Provide the (X, Y) coordinate of the cell's center where the given text is located.  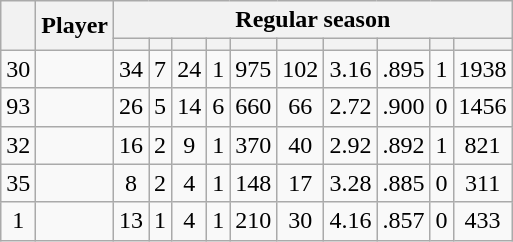
660 (254, 107)
975 (254, 69)
3.28 (350, 183)
13 (132, 221)
.892 (404, 145)
40 (300, 145)
.885 (404, 183)
5 (160, 107)
Player (75, 26)
1456 (482, 107)
2.72 (350, 107)
24 (190, 69)
.900 (404, 107)
370 (254, 145)
1938 (482, 69)
311 (482, 183)
9 (190, 145)
821 (482, 145)
8 (132, 183)
93 (18, 107)
66 (300, 107)
2.92 (350, 145)
16 (132, 145)
35 (18, 183)
26 (132, 107)
6 (218, 107)
.857 (404, 221)
Regular season (314, 20)
32 (18, 145)
102 (300, 69)
3.16 (350, 69)
210 (254, 221)
148 (254, 183)
14 (190, 107)
7 (160, 69)
.895 (404, 69)
4.16 (350, 221)
17 (300, 183)
34 (132, 69)
433 (482, 221)
